Provide the [x, y] coordinate of the cell's center where the given text is located.  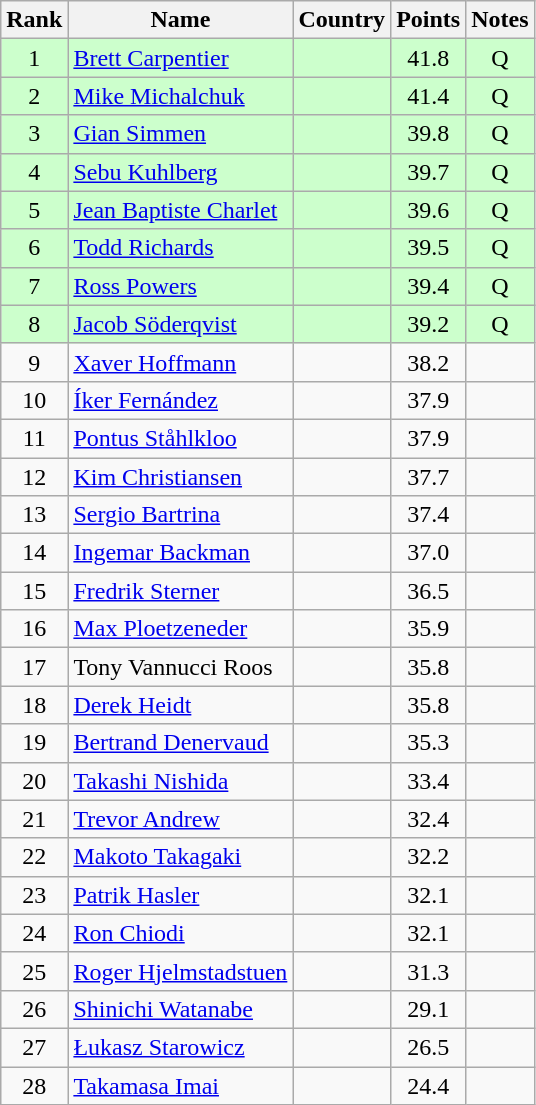
Gian Simmen [180, 134]
24.4 [428, 1085]
27 [34, 1047]
1 [34, 58]
Łukasz Starowicz [180, 1047]
17 [34, 667]
Pontus Ståhlkloo [180, 438]
Country [342, 20]
Shinichi Watanabe [180, 1009]
35.3 [428, 743]
39.4 [428, 286]
9 [34, 362]
37.7 [428, 477]
15 [34, 591]
32.4 [428, 819]
26.5 [428, 1047]
35.9 [428, 629]
Xaver Hoffmann [180, 362]
Derek Heidt [180, 705]
2 [34, 96]
39.6 [428, 210]
28 [34, 1085]
10 [34, 400]
Roger Hjelmstadstuen [180, 971]
Todd Richards [180, 248]
Ron Chiodi [180, 933]
Sebu Kuhlberg [180, 172]
13 [34, 515]
Notes [500, 20]
37.0 [428, 553]
38.2 [428, 362]
Kim Christiansen [180, 477]
Fredrik Sterner [180, 591]
39.8 [428, 134]
5 [34, 210]
Ross Powers [180, 286]
33.4 [428, 781]
Bertrand Denervaud [180, 743]
22 [34, 857]
Brett Carpentier [180, 58]
Tony Vannucci Roos [180, 667]
26 [34, 1009]
39.5 [428, 248]
20 [34, 781]
Jacob Söderqvist [180, 324]
19 [34, 743]
23 [34, 895]
7 [34, 286]
39.7 [428, 172]
11 [34, 438]
Ingemar Backman [180, 553]
Points [428, 20]
Takashi Nishida [180, 781]
29.1 [428, 1009]
3 [34, 134]
Jean Baptiste Charlet [180, 210]
14 [34, 553]
37.4 [428, 515]
12 [34, 477]
8 [34, 324]
24 [34, 933]
31.3 [428, 971]
Sergio Bartrina [180, 515]
Patrik Hasler [180, 895]
41.8 [428, 58]
Max Ploetzeneder [180, 629]
Makoto Takagaki [180, 857]
6 [34, 248]
Íker Fernández [180, 400]
16 [34, 629]
Mike Michalchuk [180, 96]
25 [34, 971]
4 [34, 172]
36.5 [428, 591]
Takamasa Imai [180, 1085]
Rank [34, 20]
Name [180, 20]
21 [34, 819]
41.4 [428, 96]
18 [34, 705]
32.2 [428, 857]
39.2 [428, 324]
Trevor Andrew [180, 819]
